Return the [x, y] coordinate for the center point of the cell that contains the specified text.  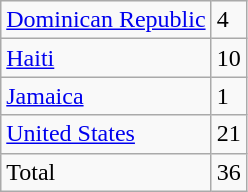
1 [228, 96]
10 [228, 58]
Jamaica [106, 96]
4 [228, 20]
United States [106, 134]
Haiti [106, 58]
36 [228, 172]
21 [228, 134]
Dominican Republic [106, 20]
Total [106, 172]
